Capture the cell that displays the provided text and extract its [X, Y] central coordinate. 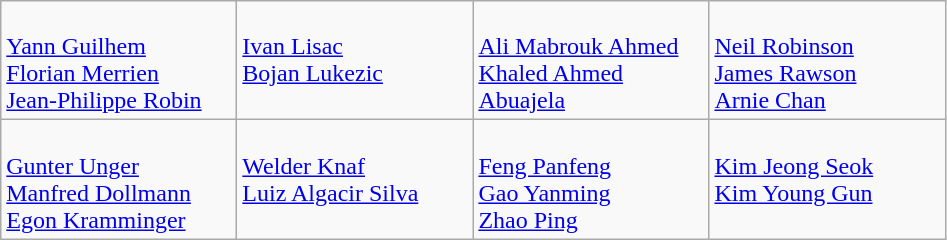
Ali Mabrouk AhmedKhaled Ahmed Abuajela [591, 60]
Feng PanfengGao YanmingZhao Ping [591, 180]
Yann GuilhemFlorian MerrienJean-Philippe Robin [119, 60]
Ivan LisacBojan Lukezic [355, 60]
Neil RobinsonJames RawsonArnie Chan [827, 60]
Welder KnafLuiz Algacir Silva [355, 180]
Gunter UngerManfred DollmannEgon Kramminger [119, 180]
Kim Jeong SeokKim Young Gun [827, 180]
